Identify which cell holds the provided text, then report its [X, Y] central coordinate. 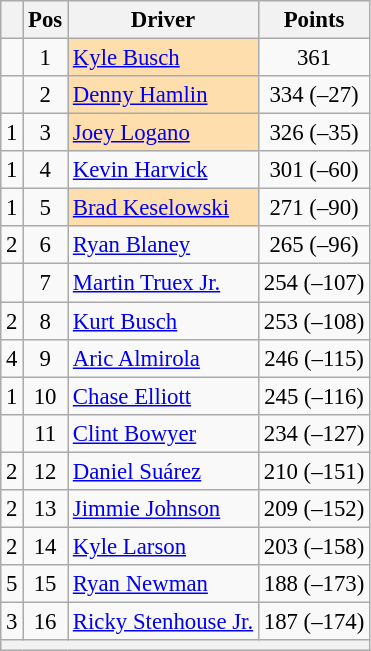
Clint Bowyer [164, 433]
12 [46, 471]
Jimmie Johnson [164, 509]
234 (–127) [314, 433]
13 [46, 509]
7 [46, 283]
Joey Logano [164, 133]
246 (–115) [314, 358]
271 (–90) [314, 208]
Ryan Newman [164, 584]
265 (–96) [314, 245]
203 (–158) [314, 546]
Ryan Blaney [164, 245]
245 (–116) [314, 396]
Chase Elliott [164, 396]
Kyle Larson [164, 546]
254 (–107) [314, 283]
Aric Almirola [164, 358]
Brad Keselowski [164, 208]
Points [314, 20]
11 [46, 433]
334 (–27) [314, 95]
9 [46, 358]
15 [46, 584]
301 (–60) [314, 170]
6 [46, 245]
Ricky Stenhouse Jr. [164, 621]
Kevin Harvick [164, 170]
361 [314, 58]
8 [46, 321]
16 [46, 621]
210 (–151) [314, 471]
187 (–174) [314, 621]
Driver [164, 20]
14 [46, 546]
209 (–152) [314, 509]
Pos [46, 20]
253 (–108) [314, 321]
Kurt Busch [164, 321]
326 (–35) [314, 133]
Martin Truex Jr. [164, 283]
Kyle Busch [164, 58]
188 (–173) [314, 584]
10 [46, 396]
Daniel Suárez [164, 471]
Denny Hamlin [164, 95]
